Detect which cell encompasses the target text, then output its [x, y] center coordinate. 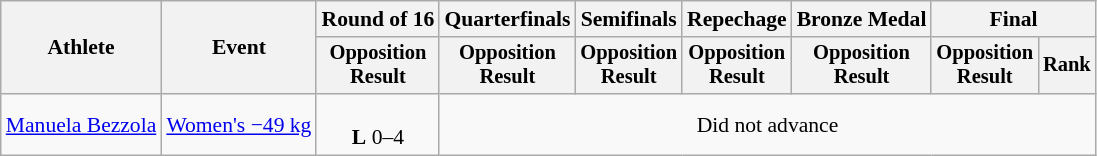
Event [238, 48]
Quarterfinals [507, 19]
Athlete [82, 48]
Did not advance [767, 124]
Round of 16 [378, 19]
Women's −49 kg [238, 124]
Rank [1067, 66]
Final [1013, 19]
Bronze Medal [862, 19]
Repechage [737, 19]
Manuela Bezzola [82, 124]
Semifinals [628, 19]
L 0–4 [378, 124]
